Scan for the cell matching the given text and deliver its (X, Y) coordinate at center. 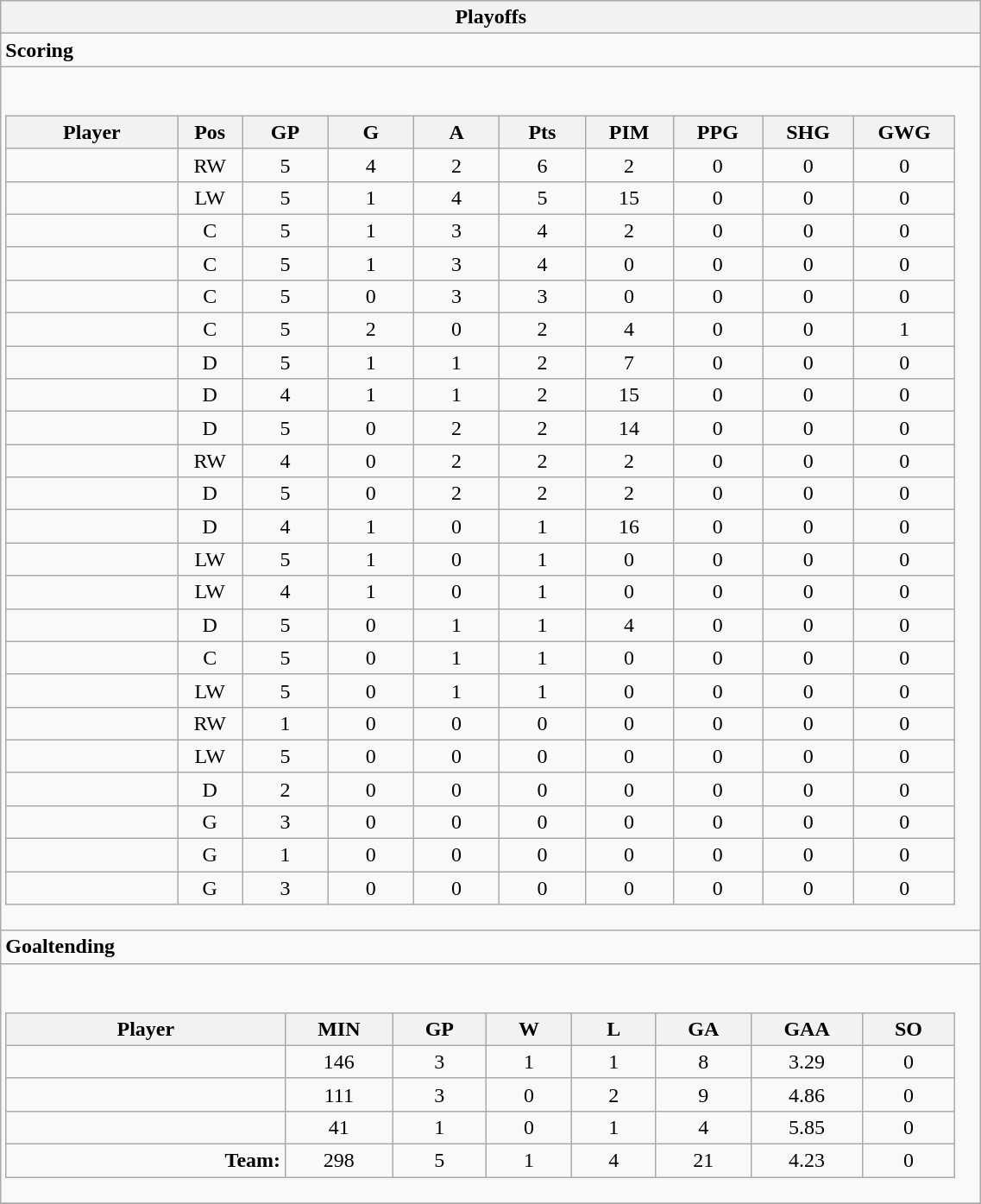
SHG (808, 132)
298 (339, 1161)
W (530, 1029)
3.29 (807, 1062)
Player MIN GP W L GA GAA SO 146 3 1 1 8 3.29 0 111 3 0 2 9 4.86 0 41 1 0 1 4 5.85 0 Team: 298 5 1 4 21 4.23 0 (491, 1083)
GWG (904, 132)
8 (704, 1062)
L (614, 1029)
MIN (339, 1029)
6 (542, 165)
7 (629, 362)
PPG (718, 132)
PIM (629, 132)
9 (704, 1094)
146 (339, 1062)
Goaltending (491, 947)
GAA (807, 1029)
Playoffs (491, 17)
5.85 (807, 1127)
4.23 (807, 1161)
41 (339, 1127)
21 (704, 1161)
A (456, 132)
16 (629, 526)
111 (339, 1094)
Pts (542, 132)
GA (704, 1029)
Pos (211, 132)
SO (908, 1029)
Scoring (491, 50)
Team: (146, 1161)
4.86 (807, 1094)
14 (629, 428)
